Locate the cell with the specified text and output its [X, Y] center coordinate. 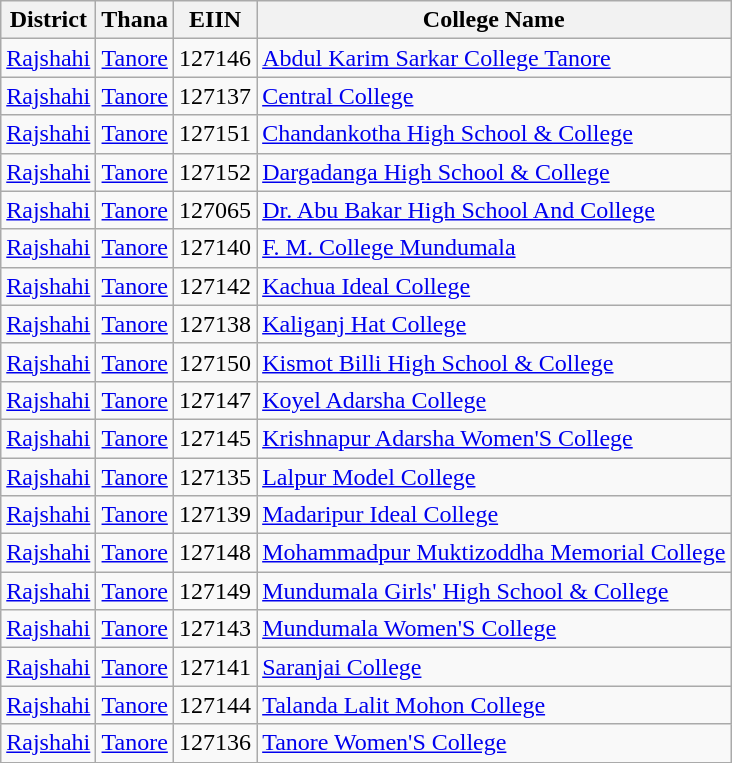
127065 [216, 210]
127145 [216, 438]
Lalpur Model College [494, 477]
127147 [216, 400]
127138 [216, 324]
Mundumala Girls' High School & College [494, 591]
Chandankotha High School & College [494, 134]
127150 [216, 362]
127136 [216, 743]
127149 [216, 591]
127144 [216, 705]
Krishnapur Adarsha Women'S College [494, 438]
Mohammadpur Muktizoddha Memorial College [494, 553]
127148 [216, 553]
Dr. Abu Bakar High School And College [494, 210]
Abdul Karim Sarkar College Tanore [494, 58]
127140 [216, 248]
127142 [216, 286]
Tanore Women'S College [494, 743]
127151 [216, 134]
Kaliganj Hat College [494, 324]
Koyel Adarsha College [494, 400]
District [48, 20]
College Name [494, 20]
127152 [216, 172]
Talanda Lalit Mohon College [494, 705]
EIIN [216, 20]
Dargadanga High School & College [494, 172]
Madaripur Ideal College [494, 515]
127146 [216, 58]
Saranjai College [494, 667]
Mundumala Women'S College [494, 629]
127137 [216, 96]
Thana [135, 20]
127135 [216, 477]
127143 [216, 629]
F. M. College Mundumala [494, 248]
Kachua Ideal College [494, 286]
127141 [216, 667]
Kismot Billi High School & College [494, 362]
Central College [494, 96]
127139 [216, 515]
